Return the (x, y) coordinate for the center point of the cell that contains the specified text.  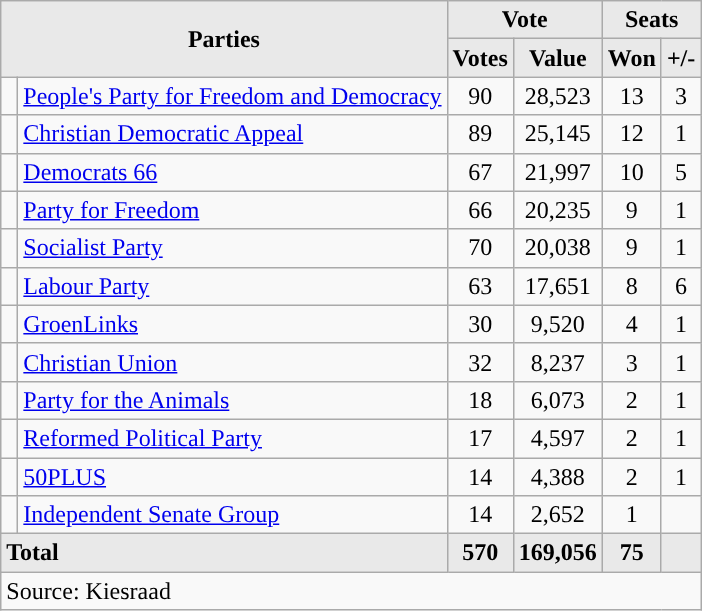
Value (558, 58)
4,597 (558, 438)
21,997 (558, 172)
12 (632, 134)
89 (480, 134)
90 (480, 96)
9,520 (558, 324)
Party for Freedom (232, 210)
570 (480, 553)
20,235 (558, 210)
+/- (680, 58)
28,523 (558, 96)
5 (680, 172)
30 (480, 324)
63 (480, 286)
Labour Party (232, 286)
Seats (651, 20)
32 (480, 362)
Parties (224, 39)
4,388 (558, 477)
17 (480, 438)
Independent Senate Group (232, 515)
Christian Democratic Appeal (232, 134)
Total (224, 553)
70 (480, 248)
Socialist Party (232, 248)
Reformed Political Party (232, 438)
10 (632, 172)
13 (632, 96)
17,651 (558, 286)
6,073 (558, 400)
18 (480, 400)
Vote (524, 20)
Source: Kiesraad (351, 591)
67 (480, 172)
25,145 (558, 134)
66 (480, 210)
Won (632, 58)
Votes (480, 58)
20,038 (558, 248)
Party for the Animals (232, 400)
75 (632, 553)
8,237 (558, 362)
2,652 (558, 515)
8 (632, 286)
50PLUS (232, 477)
People's Party for Freedom and Democracy (232, 96)
Christian Union (232, 362)
169,056 (558, 553)
6 (680, 286)
Democrats 66 (232, 172)
4 (632, 324)
GroenLinks (232, 324)
